Extract the (X, Y) coordinate from the center of the cell holding the provided text.  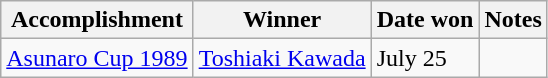
Toshiaki Kawada (282, 58)
Accomplishment (97, 20)
Notes (513, 20)
July 25 (425, 58)
Asunaro Cup 1989 (97, 58)
Date won (425, 20)
Winner (282, 20)
